Output the (x, y) coordinate of the center of the cell containing the given text.  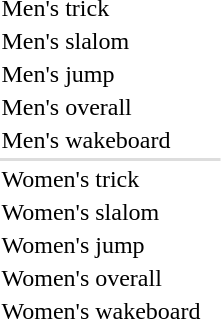
Women's jump (101, 245)
Women's trick (101, 179)
Men's jump (101, 74)
Men's wakeboard (101, 140)
Men's overall (101, 107)
Men's slalom (101, 41)
Women's slalom (101, 212)
Women's overall (101, 278)
